Pinpoint the cell where the given text exists, returning its [x, y] midpoint coordinate. 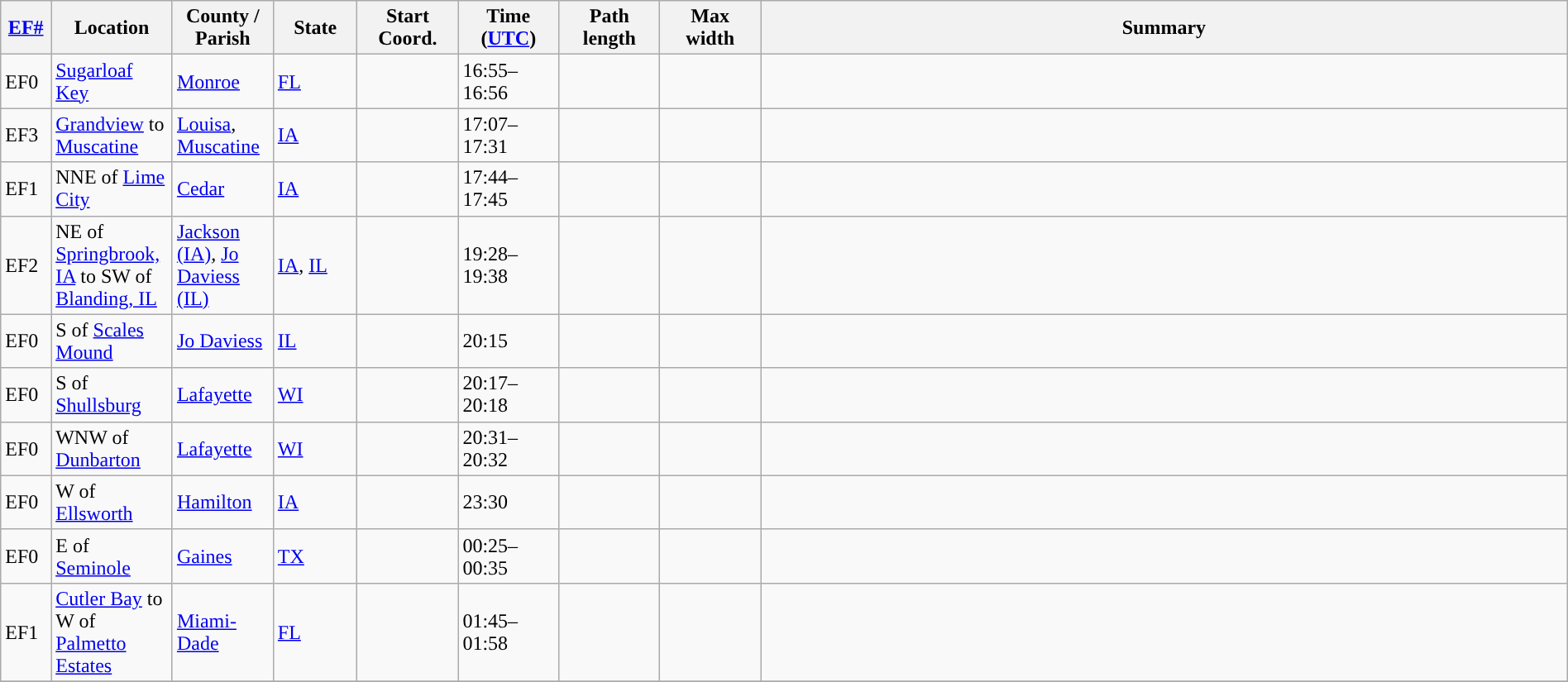
WNW of Dunbarton [112, 448]
Max width [710, 28]
Sugarloaf Key [112, 81]
20:31–20:32 [509, 448]
EF2 [26, 265]
County / Parish [222, 28]
00:25–00:35 [509, 556]
Time (UTC) [509, 28]
23:30 [509, 503]
E of Seminole [112, 556]
Summary [1164, 28]
01:45–01:58 [509, 632]
Cutler Bay to W of Palmetto Estates [112, 632]
S of Scales Mound [112, 341]
20:17–20:18 [509, 395]
19:28–19:38 [509, 265]
Louisa, Muscatine [222, 136]
20:15 [509, 341]
W of Ellsworth [112, 503]
17:44–17:45 [509, 188]
EF3 [26, 136]
IA, IL [315, 265]
NE of Springbrook, IA to SW of Blanding, IL [112, 265]
Cedar [222, 188]
16:55–16:56 [509, 81]
Jackson (IA), Jo Daviess (IL) [222, 265]
EF# [26, 28]
Monroe [222, 81]
IL [315, 341]
Grandview to Muscatine [112, 136]
State [315, 28]
S of Shullsburg [112, 395]
Path length [610, 28]
17:07–17:31 [509, 136]
Hamilton [222, 503]
TX [315, 556]
Jo Daviess [222, 341]
Start Coord. [408, 28]
Gaines [222, 556]
Miami-Dade [222, 632]
NNE of Lime City [112, 188]
Location [112, 28]
